Return the (x, y) coordinate for the center point of the cell that contains the specified text.  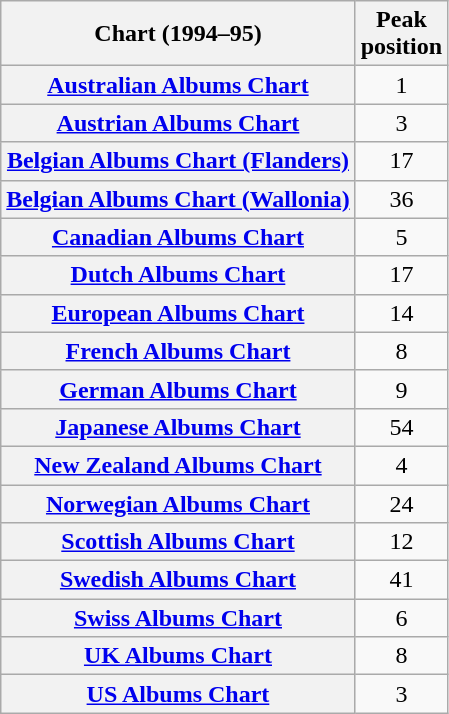
6 (401, 618)
European Albums Chart (178, 313)
US Albums Chart (178, 694)
Canadian Albums Chart (178, 237)
5 (401, 237)
Swedish Albums Chart (178, 580)
Swiss Albums Chart (178, 618)
Belgian Albums Chart (Flanders) (178, 161)
UK Albums Chart (178, 656)
Chart (1994–95) (178, 34)
12 (401, 542)
14 (401, 313)
French Albums Chart (178, 351)
4 (401, 465)
Dutch Albums Chart (178, 275)
Australian Albums Chart (178, 85)
24 (401, 503)
Belgian Albums Chart (Wallonia) (178, 199)
1 (401, 85)
9 (401, 389)
Scottish Albums Chart (178, 542)
Japanese Albums Chart (178, 427)
54 (401, 427)
Peakposition (401, 34)
Norwegian Albums Chart (178, 503)
German Albums Chart (178, 389)
36 (401, 199)
New Zealand Albums Chart (178, 465)
Austrian Albums Chart (178, 123)
41 (401, 580)
